For the text-containing cell, return its midpoint in (x, y) coordinate format. 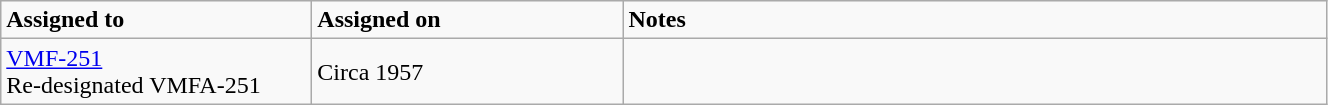
Assigned to (156, 20)
Notes (975, 20)
Circa 1957 (468, 72)
Assigned on (468, 20)
VMF-251Re-designated VMFA-251 (156, 72)
